Identify which cell holds the provided text, then report its (X, Y) central coordinate. 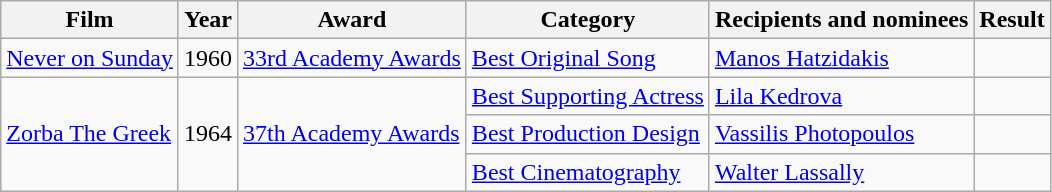
Best Original Song (588, 58)
Best Supporting Actress (588, 96)
Walter Lassally (841, 172)
Award (352, 20)
1964 (208, 134)
1960 (208, 58)
Lila Kedrova (841, 96)
Never on Sunday (90, 58)
Zorba The Greek (90, 134)
Manos Hatzidakis (841, 58)
Year (208, 20)
Film (90, 20)
37th Academy Awards (352, 134)
Category (588, 20)
Result (1012, 20)
Best Cinematography (588, 172)
Recipients and nominees (841, 20)
33rd Academy Awards (352, 58)
Best Production Design (588, 134)
Vassilis Photopoulos (841, 134)
